From the cell containing the given text, extract its center point as (X, Y) coordinate. 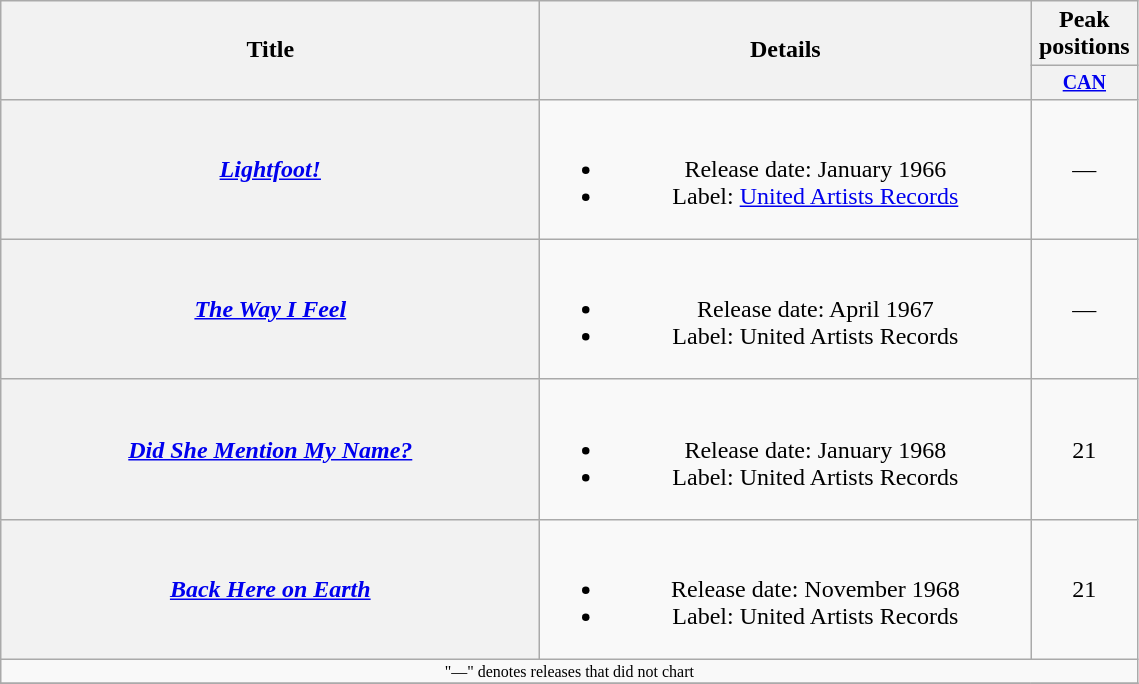
Release date: January 1968Label: United Artists Records (786, 449)
Details (786, 50)
Release date: April 1967Label: United Artists Records (786, 309)
Did She Mention My Name? (270, 449)
Back Here on Earth (270, 589)
Lightfoot! (270, 169)
The Way I Feel (270, 309)
Title (270, 50)
Release date: November 1968Label: United Artists Records (786, 589)
Peak positions (1084, 34)
CAN (1084, 82)
Release date: January 1966Label: United Artists Records (786, 169)
"—" denotes releases that did not chart (570, 672)
